Identify which cell holds the provided text, then report its [X, Y] central coordinate. 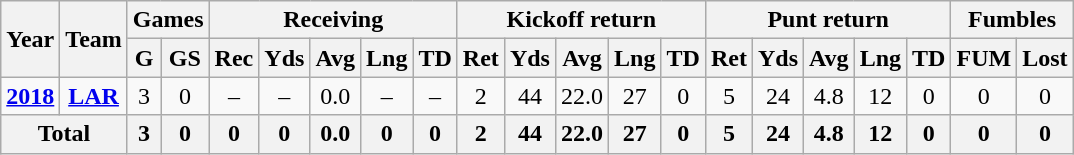
GS [185, 58]
LAR [94, 96]
G [144, 58]
Year [30, 39]
Team [94, 39]
Receiving [333, 20]
Games [168, 20]
Rec [234, 58]
FUM [984, 58]
Kickoff return [581, 20]
Total [64, 134]
Lost [1045, 58]
2018 [30, 96]
Punt return [828, 20]
Fumbles [1012, 20]
